Capture the cell that displays the provided text and extract its [x, y] central coordinate. 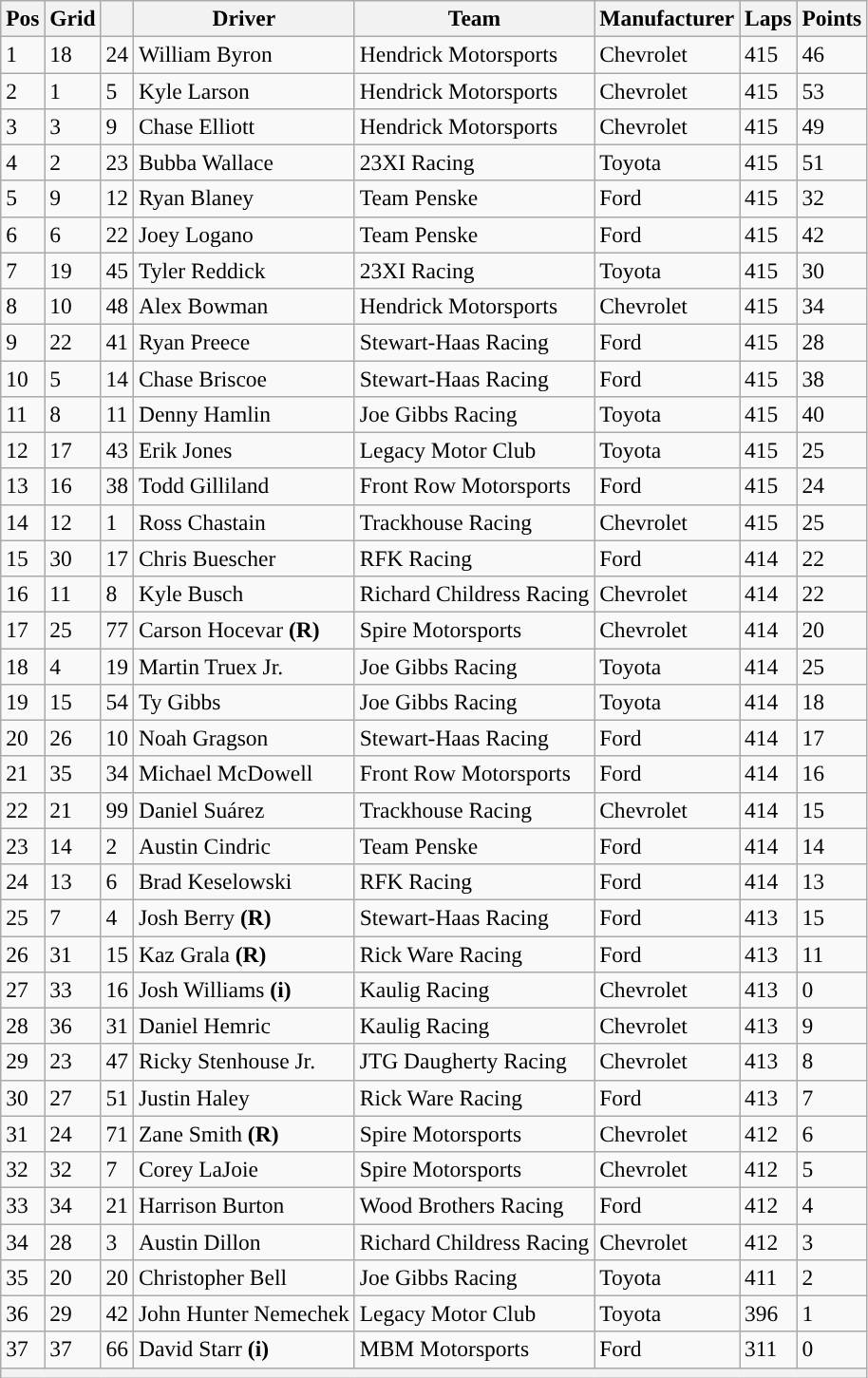
Grid [72, 18]
53 [832, 90]
Wood Brothers Racing [474, 1205]
Ty Gibbs [243, 702]
Austin Dillon [243, 1241]
Christopher Bell [243, 1277]
Josh Williams (i) [243, 990]
Noah Gragson [243, 738]
411 [769, 1277]
71 [117, 1134]
Denny Hamlin [243, 414]
John Hunter Nemechek [243, 1313]
JTG Daugherty Racing [474, 1062]
David Starr (i) [243, 1350]
Pos [23, 18]
Erik Jones [243, 450]
MBM Motorsports [474, 1350]
41 [117, 342]
311 [769, 1350]
47 [117, 1062]
Manufacturer [667, 18]
Kaz Grala (R) [243, 953]
54 [117, 702]
Ryan Blaney [243, 198]
Bubba Wallace [243, 162]
William Byron [243, 54]
Laps [769, 18]
77 [117, 630]
49 [832, 126]
45 [117, 271]
Joey Logano [243, 235]
48 [117, 306]
46 [832, 54]
Points [832, 18]
99 [117, 810]
Daniel Suárez [243, 810]
Austin Cindric [243, 846]
Ricky Stenhouse Jr. [243, 1062]
Chris Buescher [243, 558]
Brad Keselowski [243, 881]
40 [832, 414]
Michael McDowell [243, 774]
Justin Haley [243, 1098]
Driver [243, 18]
Todd Gilliland [243, 486]
Harrison Burton [243, 1205]
Team [474, 18]
Chase Elliott [243, 126]
Tyler Reddick [243, 271]
Kyle Busch [243, 594]
Kyle Larson [243, 90]
Daniel Hemric [243, 1026]
Alex Bowman [243, 306]
Josh Berry (R) [243, 917]
43 [117, 450]
396 [769, 1313]
Chase Briscoe [243, 378]
Ross Chastain [243, 522]
Ryan Preece [243, 342]
Zane Smith (R) [243, 1134]
Corey LaJoie [243, 1169]
Martin Truex Jr. [243, 666]
Carson Hocevar (R) [243, 630]
66 [117, 1350]
